Return [X, Y] of the center of cell containing provided text 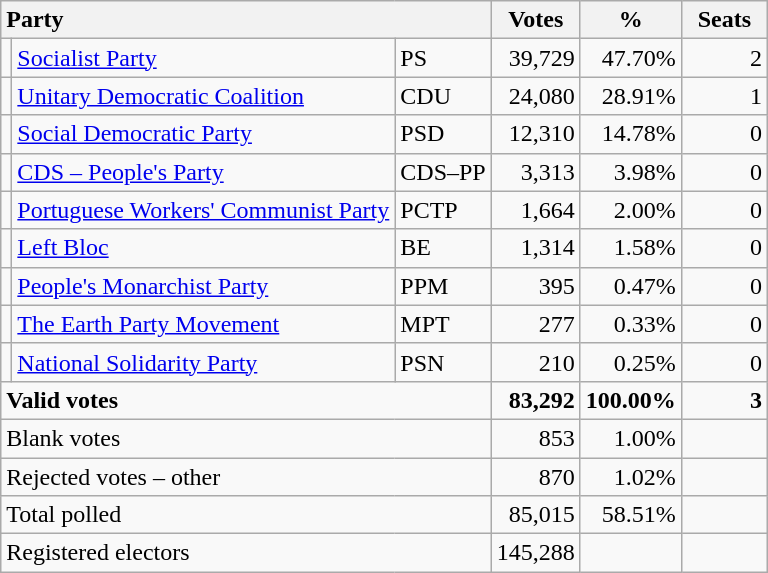
3.98% [630, 172]
PSN [443, 362]
0.25% [630, 362]
Valid votes [246, 400]
BE [443, 248]
PSD [443, 134]
2.00% [630, 210]
Total polled [246, 515]
28.91% [630, 96]
1.00% [630, 438]
3,313 [536, 172]
0.47% [630, 286]
58.51% [630, 515]
12,310 [536, 134]
Portuguese Workers' Communist Party [204, 210]
277 [536, 324]
% [630, 20]
Registered electors [246, 553]
1,314 [536, 248]
24,080 [536, 96]
Socialist Party [204, 58]
PCTP [443, 210]
0.33% [630, 324]
CDU [443, 96]
PS [443, 58]
85,015 [536, 515]
Party [246, 20]
Seats [724, 20]
853 [536, 438]
145,288 [536, 553]
MPT [443, 324]
Votes [536, 20]
CDS – People's Party [204, 172]
47.70% [630, 58]
Rejected votes – other [246, 477]
39,729 [536, 58]
1.02% [630, 477]
1,664 [536, 210]
1 [724, 96]
Unitary Democratic Coalition [204, 96]
CDS–PP [443, 172]
Left Bloc [204, 248]
1.58% [630, 248]
100.00% [630, 400]
Social Democratic Party [204, 134]
2 [724, 58]
3 [724, 400]
Blank votes [246, 438]
National Solidarity Party [204, 362]
83,292 [536, 400]
395 [536, 286]
210 [536, 362]
The Earth Party Movement [204, 324]
14.78% [630, 134]
PPM [443, 286]
People's Monarchist Party [204, 286]
870 [536, 477]
